Return (X, Y) of the center of cell containing provided text 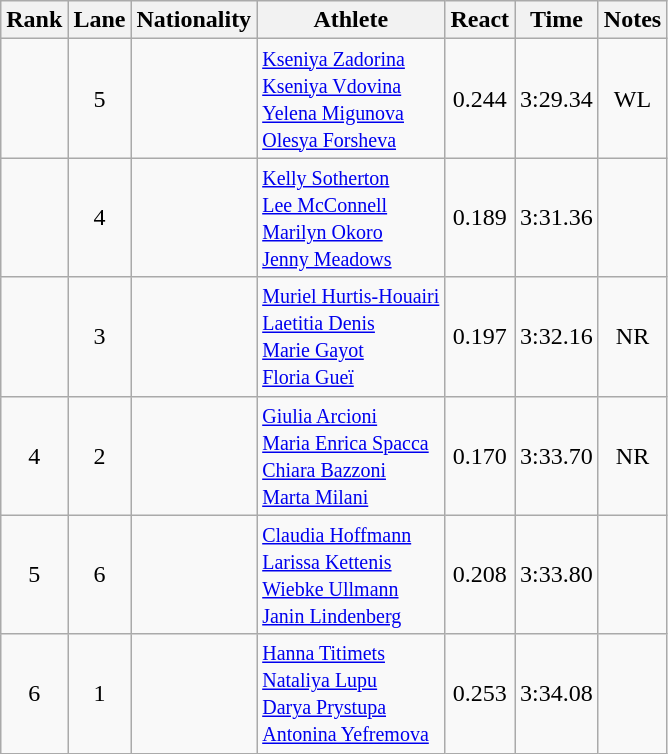
Muriel Hurtis-HouairiLaetitia DenisMarie GayotFloria Gueï (351, 336)
2 (100, 456)
Kseniya ZadorinaKseniya VdovinaYelena MigunovaOlesya Forsheva (351, 98)
React (480, 20)
Giulia ArcioniMaria Enrica SpaccaChiara BazzoniMarta Milani (351, 456)
0.197 (480, 336)
Rank (34, 20)
Nationality (194, 20)
3 (100, 336)
Lane (100, 20)
Time (557, 20)
3:34.08 (557, 694)
0.244 (480, 98)
WL (632, 98)
1 (100, 694)
0.189 (480, 218)
0.208 (480, 574)
3:29.34 (557, 98)
Kelly SothertonLee McConnellMarilyn OkoroJenny Meadows (351, 218)
3:33.80 (557, 574)
3:31.36 (557, 218)
0.170 (480, 456)
Claudia HoffmannLarissa KettenisWiebke UllmannJanin Lindenberg (351, 574)
Hanna TitimetsNataliya LupuDarya PrystupaAntonina Yefremova (351, 694)
Athlete (351, 20)
3:33.70 (557, 456)
3:32.16 (557, 336)
0.253 (480, 694)
Notes (632, 20)
